Identify which cell holds the provided text, then report its (x, y) central coordinate. 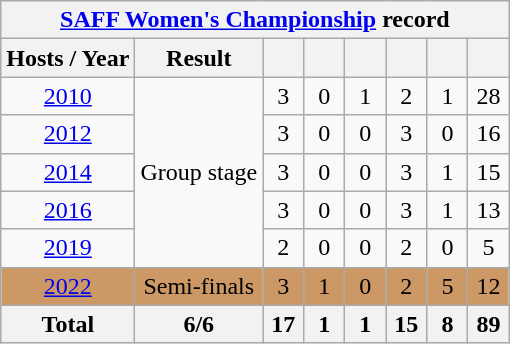
17 (284, 324)
2016 (68, 210)
12 (488, 286)
2010 (68, 96)
2022 (68, 286)
2012 (68, 134)
16 (488, 134)
Semi-finals (199, 286)
Result (199, 58)
89 (488, 324)
6/6 (199, 324)
Hosts / Year (68, 58)
2014 (68, 172)
13 (488, 210)
Total (68, 324)
SAFF Women's Championship record (255, 20)
Group stage (199, 172)
8 (448, 324)
28 (488, 96)
2019 (68, 248)
